Extract the [x, y] coordinate from the center of the cell holding the provided text.  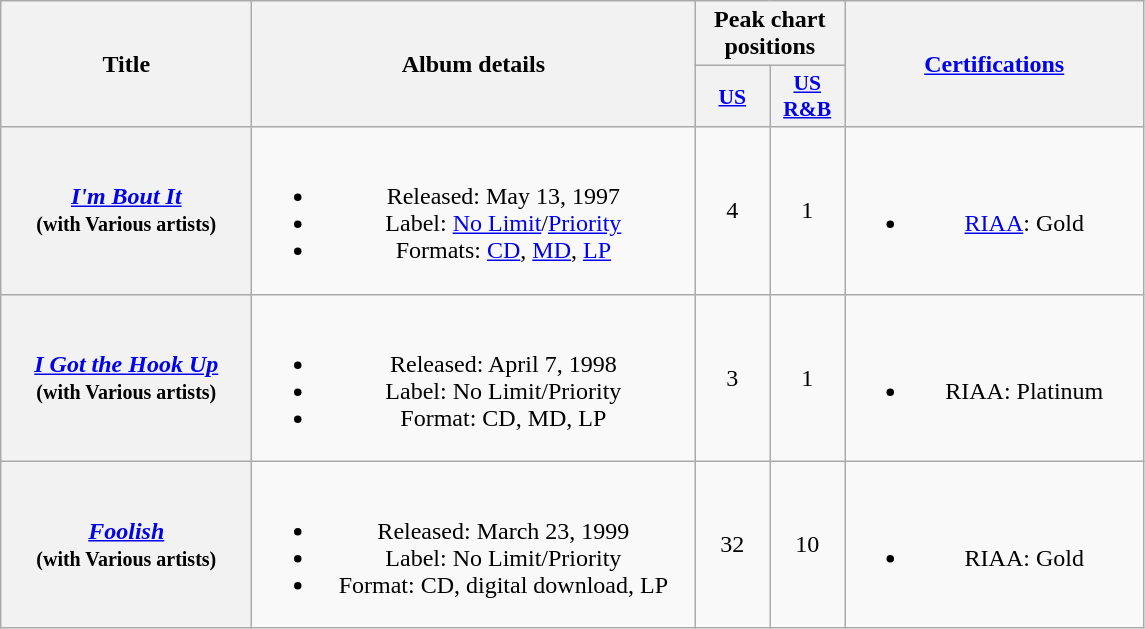
10 [808, 544]
4 [732, 210]
I'm Bout It(with Various artists) [126, 210]
Released: April 7, 1998Label: No Limit/PriorityFormat: CD, MD, LP [474, 378]
32 [732, 544]
Released: March 23, 1999Label: No Limit/PriorityFormat: CD, digital download, LP [474, 544]
US R&B [808, 96]
3 [732, 378]
I Got the Hook Up(with Various artists) [126, 378]
US [732, 96]
RIAA: Platinum [994, 378]
Album details [474, 64]
Title [126, 64]
Peak chart positions [770, 34]
Foolish(with Various artists) [126, 544]
Released: May 13, 1997Label: No Limit/PriorityFormats: CD, MD, LP [474, 210]
Certifications [994, 64]
